Find where the given text appears and provide that cell's center as (x, y) coordinate. 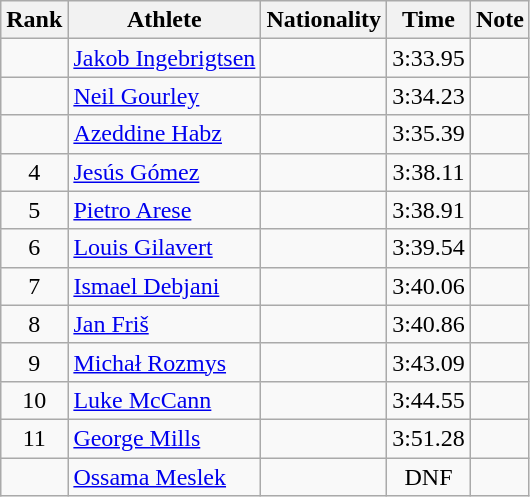
Ossama Meslek (164, 477)
6 (34, 248)
Pietro Arese (164, 210)
Jakob Ingebrigtsen (164, 58)
Louis Gilavert (164, 248)
Luke McCann (164, 400)
3:44.55 (429, 400)
8 (34, 324)
Athlete (164, 20)
Rank (34, 20)
George Mills (164, 438)
3:33.95 (429, 58)
Neil Gourley (164, 96)
Jan Friš (164, 324)
Ismael Debjani (164, 286)
10 (34, 400)
9 (34, 362)
Nationality (324, 20)
4 (34, 172)
3:40.86 (429, 324)
Time (429, 20)
3:39.54 (429, 248)
Michał Rozmys (164, 362)
Note (500, 20)
Jesús Gómez (164, 172)
3:40.06 (429, 286)
3:51.28 (429, 438)
DNF (429, 477)
7 (34, 286)
3:38.11 (429, 172)
3:34.23 (429, 96)
Azeddine Habz (164, 134)
3:35.39 (429, 134)
3:38.91 (429, 210)
5 (34, 210)
3:43.09 (429, 362)
11 (34, 438)
